From the cell containing the given text, extract its center point as (X, Y) coordinate. 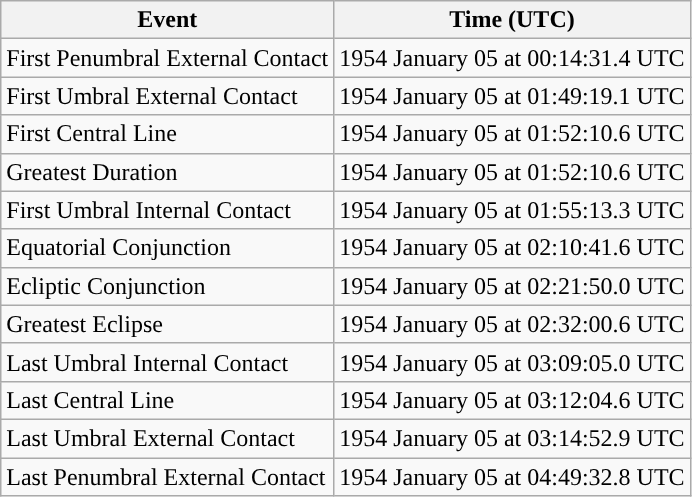
Last Umbral Internal Contact (168, 362)
First Umbral External Contact (168, 96)
Ecliptic Conjunction (168, 286)
1954 January 05 at 01:55:13.3 UTC (512, 210)
1954 January 05 at 04:49:32.8 UTC (512, 477)
Last Penumbral External Contact (168, 477)
Equatorial Conjunction (168, 248)
Last Central Line (168, 400)
Greatest Eclipse (168, 324)
1954 January 05 at 01:49:19.1 UTC (512, 96)
1954 January 05 at 02:21:50.0 UTC (512, 286)
First Umbral Internal Contact (168, 210)
First Penumbral External Contact (168, 58)
Greatest Duration (168, 172)
1954 January 05 at 03:14:52.9 UTC (512, 438)
1954 January 05 at 03:12:04.6 UTC (512, 400)
Last Umbral External Contact (168, 438)
Event (168, 20)
1954 January 05 at 00:14:31.4 UTC (512, 58)
First Central Line (168, 134)
Time (UTC) (512, 20)
1954 January 05 at 03:09:05.0 UTC (512, 362)
1954 January 05 at 02:10:41.6 UTC (512, 248)
1954 January 05 at 02:32:00.6 UTC (512, 324)
